For the text-containing cell, return its midpoint in (X, Y) coordinate format. 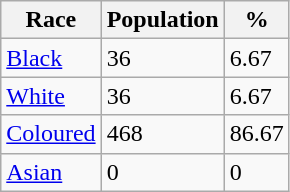
Black (51, 58)
Asian (51, 172)
% (256, 20)
Population (162, 20)
White (51, 96)
Race (51, 20)
468 (162, 134)
Coloured (51, 134)
86.67 (256, 134)
